Scan for the cell matching the given text and deliver its [x, y] coordinate at center. 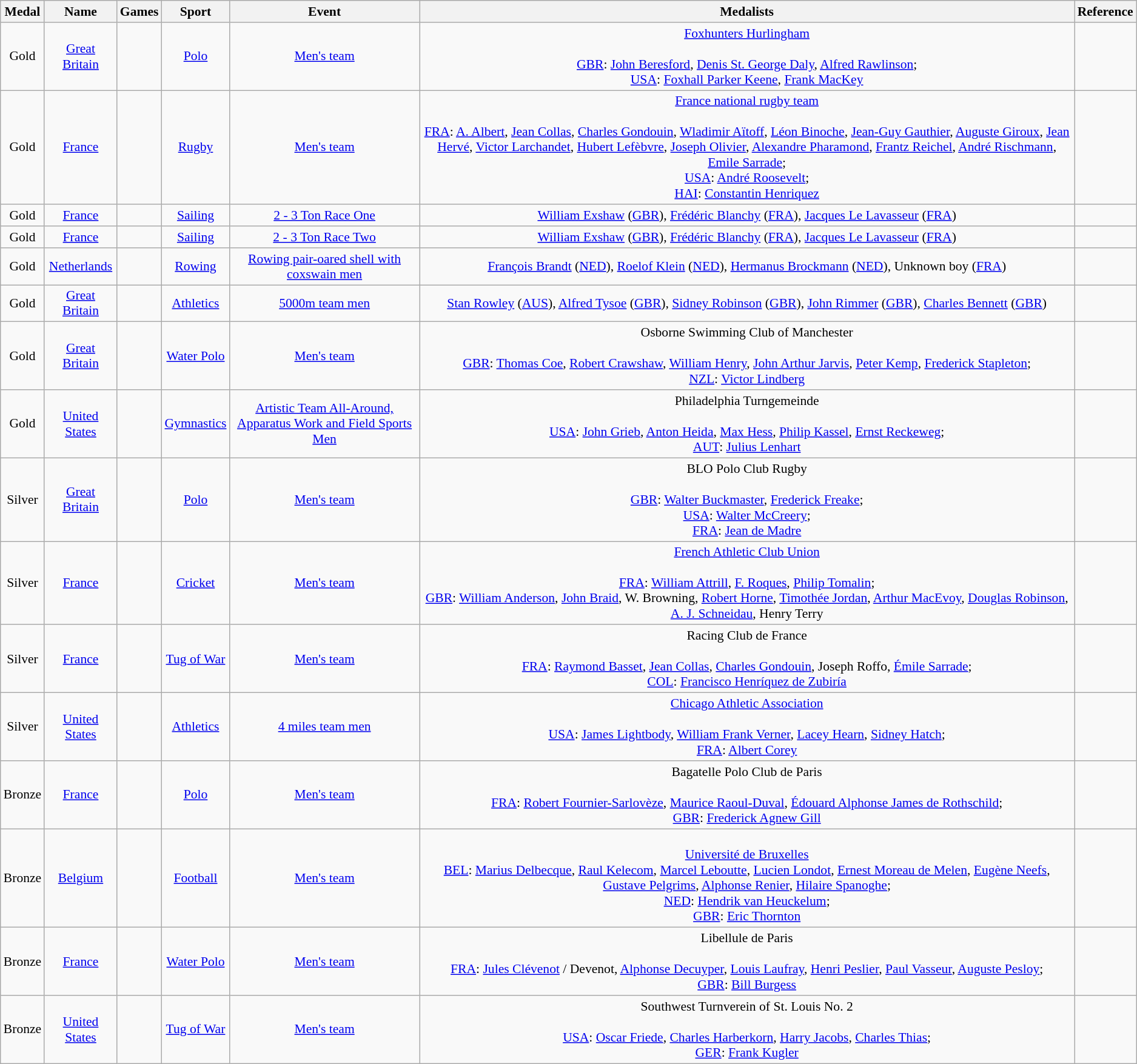
Foxhunters HurlinghamGBR: John Beresford, Denis St. George Daly, Alfred Rawlinson; USA: Foxhall Parker Keene, Frank MacKey [747, 56]
François Brandt (NED), Roelof Klein (NED), Hermanus Brockmann (NED), Unknown boy (FRA) [747, 267]
Football [195, 878]
Event [325, 12]
Games [139, 12]
4 miles team men [325, 727]
Gymnastics [195, 424]
Racing Club de FranceFRA: Raymond Basset, Jean Collas, Charles Gondouin, Joseph Roffo, Émile Sarrade; COL: Francisco Henríquez de Zubiría [747, 659]
Medal [22, 12]
Belgium [81, 878]
Name [81, 12]
Southwest Turnverein of St. Louis No. 2USA: Oscar Friede, Charles Harberkorn, Harry Jacobs, Charles Thias; GER: Frank Kugler [747, 1029]
Philadelphia TurngemeindeUSA: John Grieb, Anton Heida, Max Hess, Philip Kassel, Ernst Reckeweg; AUT: Julius Lenhart [747, 424]
Rowing pair-oared shell with coxswain men [325, 267]
Stan Rowley (AUS), Alfred Tysoe (GBR), Sidney Robinson (GBR), John Rimmer (GBR), Charles Bennett (GBR) [747, 303]
2 - 3 Ton Race One [325, 216]
Medalists [747, 12]
Reference [1105, 12]
Artistic Team All-Around, Apparatus Work and Field Sports Men [325, 424]
Bagatelle Polo Club de ParisFRA: Robert Fournier-Sarlovèze, Maurice Raoul-Duval, Édouard Alphonse James de Rothschild; GBR: Frederick Agnew Gill [747, 795]
Libellule de ParisFRA: Jules Clévenot / Devenot, Alphonse Decuyper, Louis Laufray, Henri Peslier, Paul Vasseur, Auguste Pesloy; GBR: Bill Burgess [747, 962]
Rowing [195, 267]
Rugby [195, 148]
Netherlands [81, 267]
Chicago Athletic AssociationUSA: James Lightbody, William Frank Verner, Lacey Hearn, Sidney Hatch; FRA: Albert Corey [747, 727]
Cricket [195, 583]
BLO Polo Club RugbyGBR: Walter Buckmaster, Frederick Freake; USA: Walter McCreery; FRA: Jean de Madre [747, 500]
5000m team men [325, 303]
2 - 3 Ton Race Two [325, 237]
Sport [195, 12]
